Pinpoint the cell where the given text exists, returning its [x, y] midpoint coordinate. 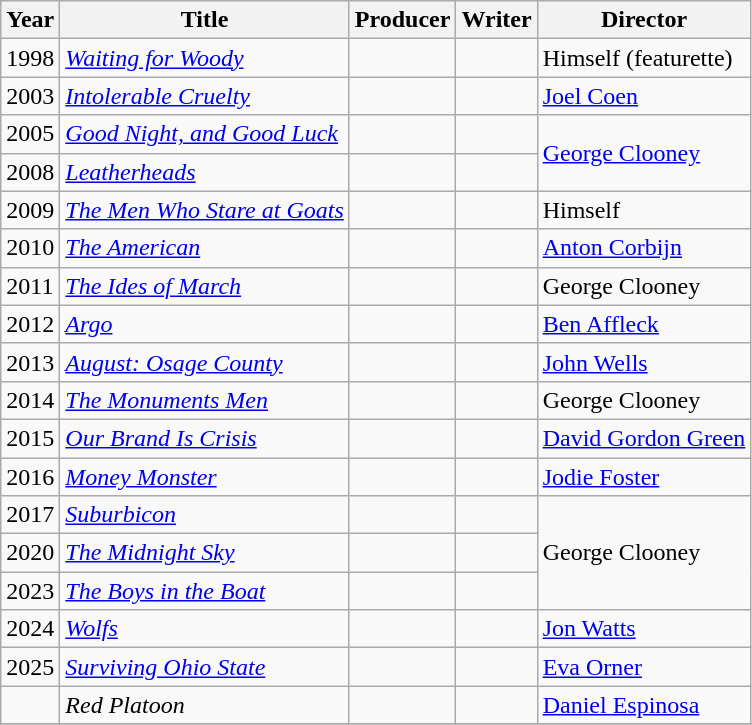
Wolfs [204, 629]
The Men Who Stare at Goats [204, 210]
Himself (featurette) [644, 58]
Title [204, 20]
John Wells [644, 362]
Jon Watts [644, 629]
2017 [30, 515]
2008 [30, 172]
2016 [30, 477]
Eva Orner [644, 667]
2025 [30, 667]
Anton Corbijn [644, 248]
Argo [204, 324]
1998 [30, 58]
2010 [30, 248]
Money Monster [204, 477]
Ben Affleck [644, 324]
The Monuments Men [204, 400]
2011 [30, 286]
The American [204, 248]
Waiting for Woody [204, 58]
Himself [644, 210]
Leatherheads [204, 172]
Suburbicon [204, 515]
Producer [402, 20]
The Boys in the Boat [204, 591]
Our Brand Is Crisis [204, 438]
Director [644, 20]
Jodie Foster [644, 477]
2003 [30, 96]
2012 [30, 324]
2013 [30, 362]
2024 [30, 629]
Surviving Ohio State [204, 667]
Daniel Espinosa [644, 705]
The Ides of March [204, 286]
2020 [30, 553]
2015 [30, 438]
Year [30, 20]
2014 [30, 400]
Intolerable Cruelty [204, 96]
2009 [30, 210]
August: Osage County [204, 362]
2023 [30, 591]
David Gordon Green [644, 438]
Writer [496, 20]
The Midnight Sky [204, 553]
Red Platoon [204, 705]
Joel Coen [644, 96]
Good Night, and Good Luck [204, 134]
2005 [30, 134]
